Output the (X, Y) coordinate of the center of the cell containing the given text.  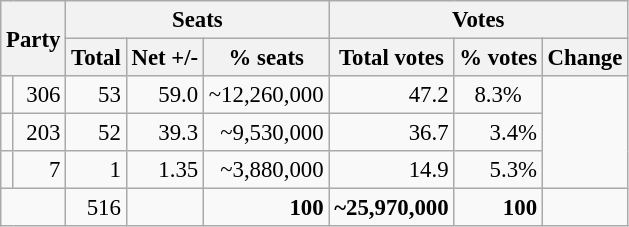
Total votes (392, 58)
Seats (198, 20)
Net +/- (164, 58)
53 (96, 95)
% seats (266, 58)
39.3 (164, 133)
1.35 (164, 170)
8.3% (498, 95)
Party (34, 38)
Votes (478, 20)
59.0 (164, 95)
5.3% (498, 170)
36.7 (392, 133)
14.9 (392, 170)
~25,970,000 (392, 208)
3.4% (498, 133)
47.2 (392, 95)
% votes (498, 58)
Change (584, 58)
~12,260,000 (266, 95)
7 (40, 170)
~9,530,000 (266, 133)
Total (96, 58)
306 (40, 95)
203 (40, 133)
1 (96, 170)
52 (96, 133)
516 (96, 208)
~3,880,000 (266, 170)
